Extract the [X, Y] coordinate from the center of the cell holding the provided text.  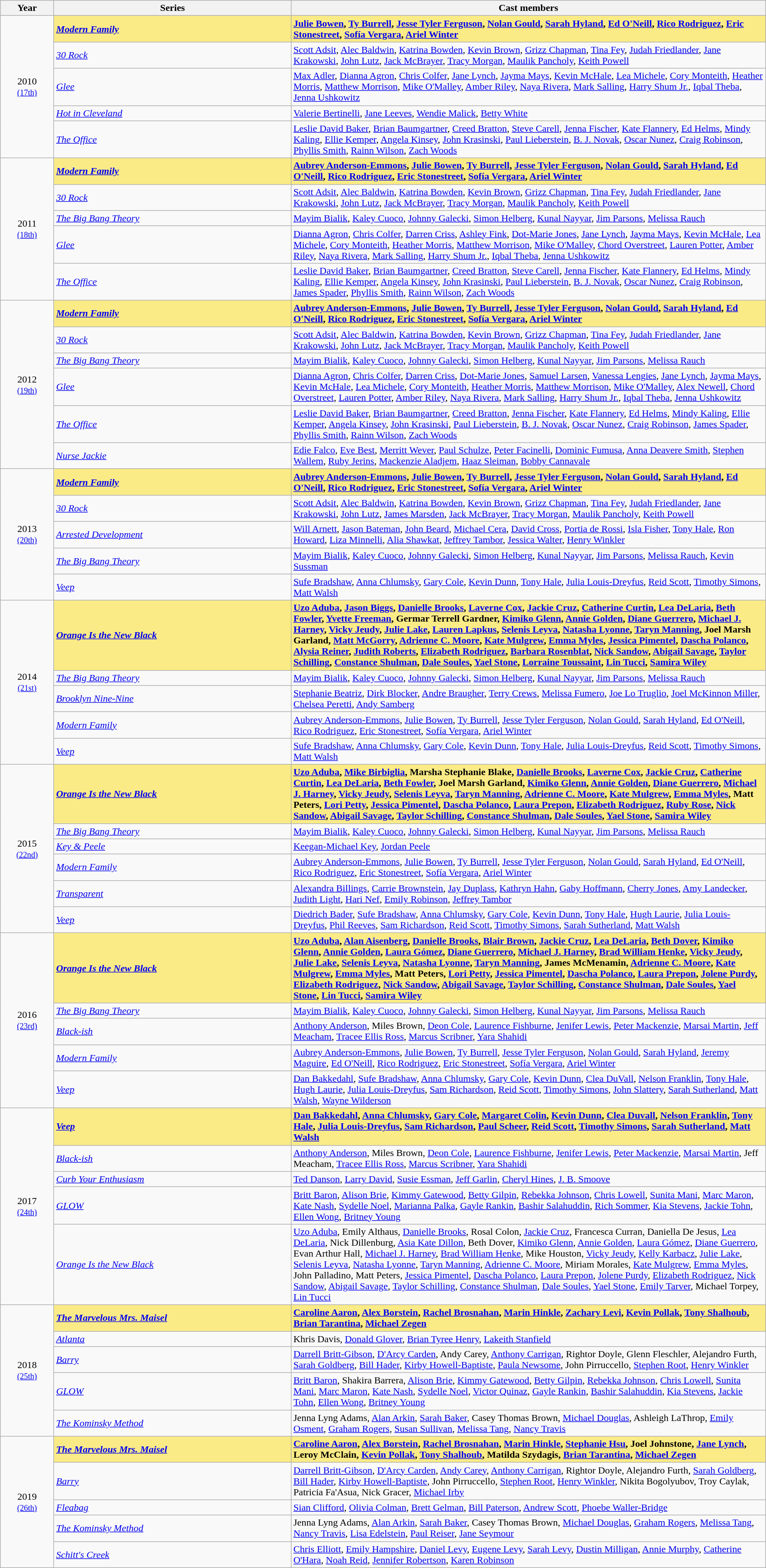
Year [27, 8]
2016(23rd) [27, 1020]
Mayim Bialik, Kaley Cuoco, Johnny Galecki, Simon Helberg, Kunal Nayyar, Jim Parsons, Melissa Rauch, Kevin Sussman [528, 561]
2014(21st) [27, 682]
Nurse Jackie [172, 456]
2019(26th) [27, 1502]
2015(22nd) [27, 848]
Key & Peele [172, 847]
Atlanta [172, 1339]
Valerie Bertinelli, Jane Leeves, Wendie Malick, Betty White [528, 113]
Series [172, 8]
Fleabag [172, 1507]
Hot in Cleveland [172, 113]
Cast members [528, 8]
Caroline Aaron, Alex Borstein, Rachel Brosnahan, Marin Hinkle, Zachary Levi, Kevin Pollak, Tony Shalhoub, Brian Tarantina, Michael Zegen [528, 1318]
Julie Bowen, Ty Burrell, Jesse Tyler Ferguson, Nolan Gould, Sarah Hyland, Ed O'Neill, Rico Rodriguez, Eric Stonestreet, Sofía Vergara, Ariel Winter [528, 29]
Schitt's Creek [172, 1554]
2011(18th) [27, 229]
Khris Davis, Donald Glover, Brian Tyree Henry, Lakeith Stanfield [528, 1339]
Ted Danson, Larry David, Susie Essman, Jeff Garlin, Cheryl Hines, J. B. Smoove [528, 1179]
Curb Your Enthusiasm [172, 1179]
Transparent [172, 893]
Keegan-Michael Key, Jordan Peele [528, 847]
2010(17th) [27, 87]
Arrested Development [172, 535]
2018(25th) [27, 1370]
2012(19th) [27, 385]
2013(20th) [27, 535]
Stephanie Beatriz, Dirk Blocker, Andre Braugher, Terry Crews, Melissa Fumero, Joe Lo Truglio, Joel McKinnon Miller, Chelsea Peretti, Andy Samberg [528, 699]
Sian Clifford, Olivia Colman, Brett Gelman, Bill Paterson, Andrew Scott, Phoebe Waller-Bridge [528, 1507]
2017(24th) [27, 1206]
Brooklyn Nine-Nine [172, 699]
